Extract the [x, y] coordinate from the center of the cell holding the provided text.  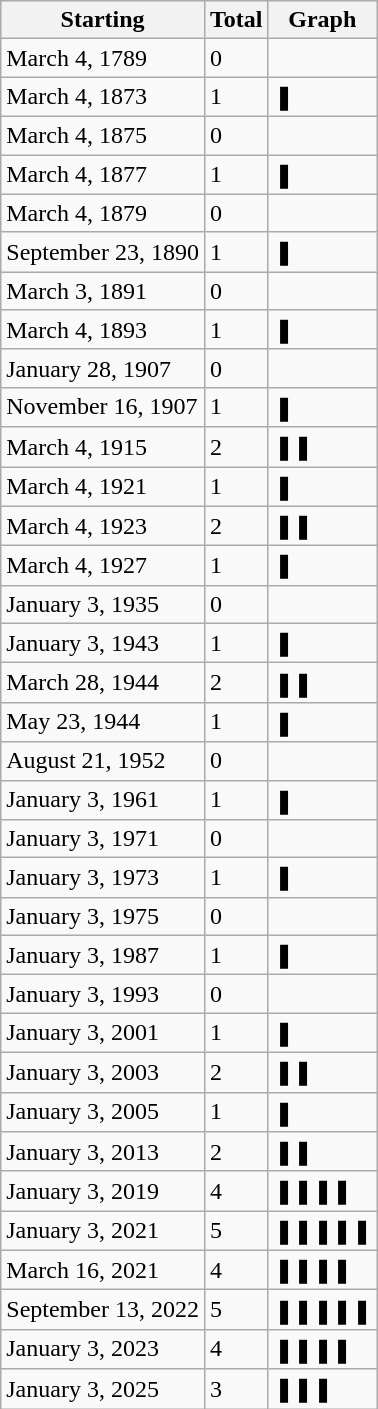
January 3, 1973 [103, 878]
September 23, 1890 [103, 252]
January 3, 2013 [103, 1152]
January 3, 1935 [103, 604]
January 3, 1993 [103, 994]
March 4, 1921 [103, 486]
March 16, 2021 [103, 1270]
January 3, 2003 [103, 1072]
August 21, 1952 [103, 761]
January 3, 2025 [103, 1389]
Starting [103, 20]
January 3, 1975 [103, 916]
March 4, 1877 [103, 174]
January 3, 1987 [103, 955]
January 3, 2005 [103, 1112]
March 4, 1923 [103, 526]
3 [236, 1389]
January 3, 2019 [103, 1191]
November 16, 1907 [103, 407]
Total [236, 20]
March 4, 1915 [103, 447]
January 3, 1961 [103, 800]
March 4, 1927 [103, 566]
September 13, 2022 [103, 1310]
January 3, 2001 [103, 1033]
March 3, 1891 [103, 291]
March 4, 1879 [103, 213]
March 4, 1873 [103, 97]
Graph [322, 20]
January 3, 2023 [103, 1349]
March 4, 1875 [103, 135]
January 28, 1907 [103, 368]
January 3, 1971 [103, 839]
❚❚❚ [322, 1389]
January 3, 1943 [103, 643]
March 4, 1893 [103, 330]
January 3, 2021 [103, 1231]
March 28, 1944 [103, 683]
May 23, 1944 [103, 722]
March 4, 1789 [103, 58]
